Identify which cell holds the provided text, then report its (X, Y) central coordinate. 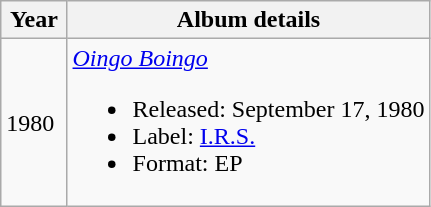
Year (34, 20)
1980 (34, 122)
Oingo BoingoReleased: September 17, 1980Label: I.R.S.Format: EP (248, 122)
Album details (248, 20)
